Detect which cell encompasses the target text, then output its (x, y) center coordinate. 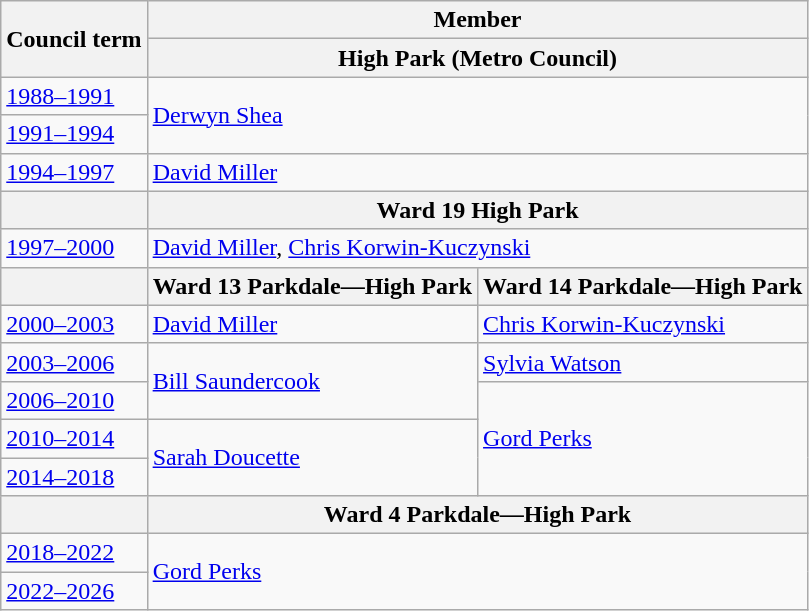
Ward 4 Parkdale—High Park (478, 515)
2018–2022 (74, 553)
2000–2003 (74, 324)
2003–2006 (74, 362)
Sarah Doucette (312, 457)
1991–1994 (74, 134)
Ward 13 Parkdale—High Park (312, 286)
Sylvia Watson (643, 362)
1997–2000 (74, 248)
2006–2010 (74, 400)
Chris Korwin-Kuczynski (643, 324)
High Park (Metro Council) (478, 58)
Ward 19 High Park (478, 210)
David Miller, Chris Korwin-Kuczynski (478, 248)
Council term (74, 39)
Member (478, 20)
2014–2018 (74, 477)
1988–1991 (74, 96)
1994–1997 (74, 172)
2010–2014 (74, 438)
Derwyn Shea (478, 115)
2022–2026 (74, 591)
Ward 14 Parkdale—High Park (643, 286)
Bill Saundercook (312, 381)
